For the text-containing cell, return its midpoint in [x, y] coordinate format. 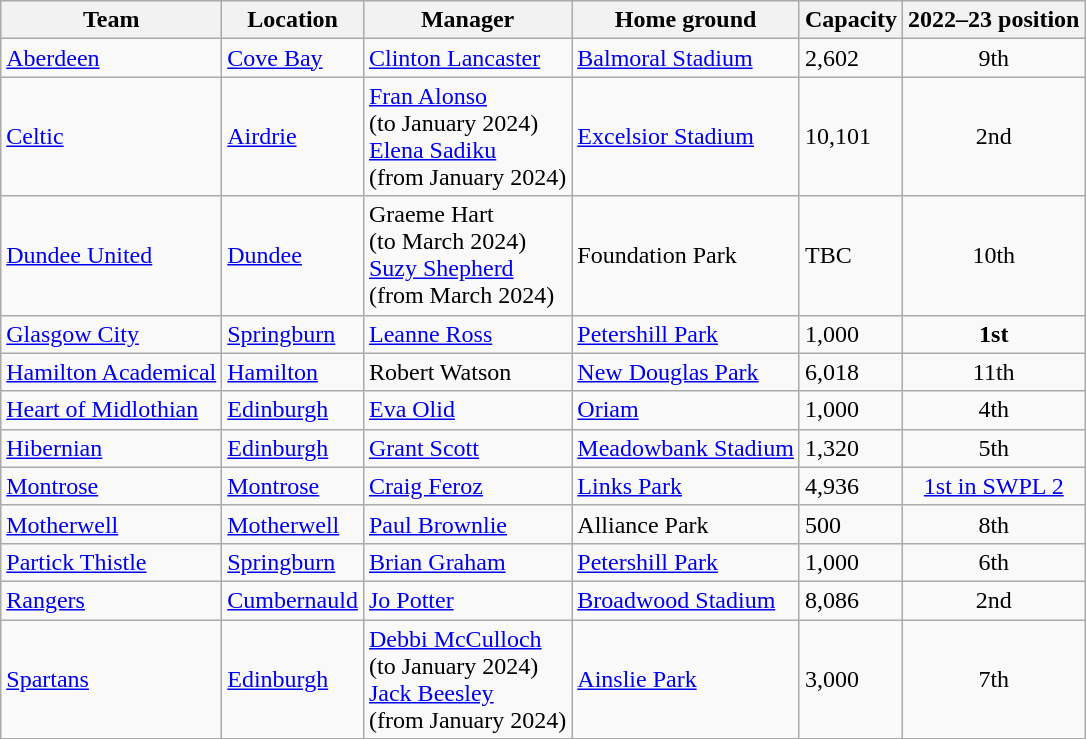
Rangers [112, 600]
Aberdeen [112, 58]
TBC [850, 256]
Heart of Midlothian [112, 410]
Debbi McCulloch(to January 2024) Jack Beesley(from January 2024) [467, 680]
New Douglas Park [686, 372]
1st [994, 334]
6th [994, 562]
Meadowbank Stadium [686, 448]
Brian Graham [467, 562]
9th [994, 58]
11th [994, 372]
Hamilton Academical [112, 372]
Alliance Park [686, 524]
Hibernian [112, 448]
Oriam [686, 410]
8th [994, 524]
Robert Watson [467, 372]
Manager [467, 20]
2022–23 position [994, 20]
500 [850, 524]
Foundation Park [686, 256]
Links Park [686, 486]
1,320 [850, 448]
10,101 [850, 136]
4,936 [850, 486]
Leanne Ross [467, 334]
Airdrie [293, 136]
8,086 [850, 600]
Location [293, 20]
5th [994, 448]
Fran Alonso(to January 2024) Elena Sadiku(from January 2024) [467, 136]
Partick Thistle [112, 562]
3,000 [850, 680]
Spartans [112, 680]
Balmoral Stadium [686, 58]
1st in SWPL 2 [994, 486]
Home ground [686, 20]
Hamilton [293, 372]
Cove Bay [293, 58]
Celtic [112, 136]
Cumbernauld [293, 600]
Broadwood Stadium [686, 600]
Graeme Hart(to March 2024) Suzy Shepherd(from March 2024) [467, 256]
Excelsior Stadium [686, 136]
2,602 [850, 58]
Jo Potter [467, 600]
6,018 [850, 372]
Ainslie Park [686, 680]
Eva Olid [467, 410]
Craig Feroz [467, 486]
Clinton Lancaster [467, 58]
Dundee United [112, 256]
Grant Scott [467, 448]
Glasgow City [112, 334]
Paul Brownlie [467, 524]
Capacity [850, 20]
4th [994, 410]
Team [112, 20]
7th [994, 680]
Dundee [293, 256]
10th [994, 256]
